Search for the cell housing the specified text and yield its (X, Y) center coordinate. 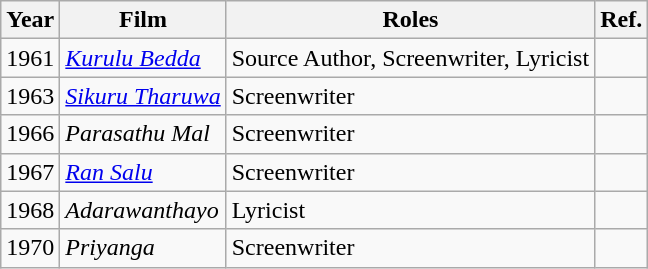
Ref. (622, 20)
1970 (30, 248)
Source Author, Screenwriter, Lyricist (410, 58)
Parasathu Mal (143, 134)
Adarawanthayo (143, 210)
1961 (30, 58)
Year (30, 20)
1967 (30, 172)
1966 (30, 134)
Film (143, 20)
Ran Salu (143, 172)
Kurulu Bedda (143, 58)
Priyanga (143, 248)
Sikuru Tharuwa (143, 96)
1963 (30, 96)
Roles (410, 20)
Lyricist (410, 210)
1968 (30, 210)
